Capture the cell that displays the provided text and extract its (X, Y) central coordinate. 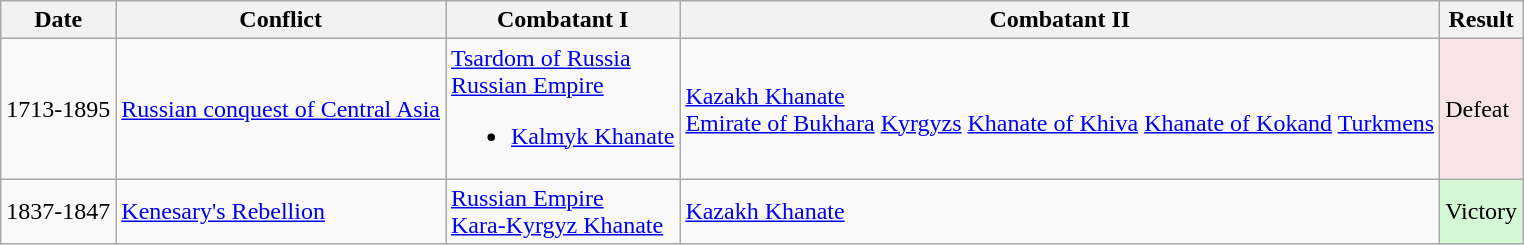
1837-1847 (58, 212)
Combatant I (563, 20)
Kazakh Khanate (1060, 212)
Victory (1482, 212)
Conflict (281, 20)
Kazakh KhanateEmirate of Bukhara Kyrgyzs Khanate of Khiva Khanate of Kokand Turkmens (1060, 109)
Date (58, 20)
Tsardom of RussiaRussian EmpireKalmyk Khanate (563, 109)
Kenesary's Rebellion (281, 212)
Result (1482, 20)
Russian conquest of Central Asia (281, 109)
Combatant II (1060, 20)
Defeat (1482, 109)
Russian EmpireKara-Kyrgyz Khanate (563, 212)
1713-1895 (58, 109)
